Identify which cell holds the provided text, then report its [x, y] central coordinate. 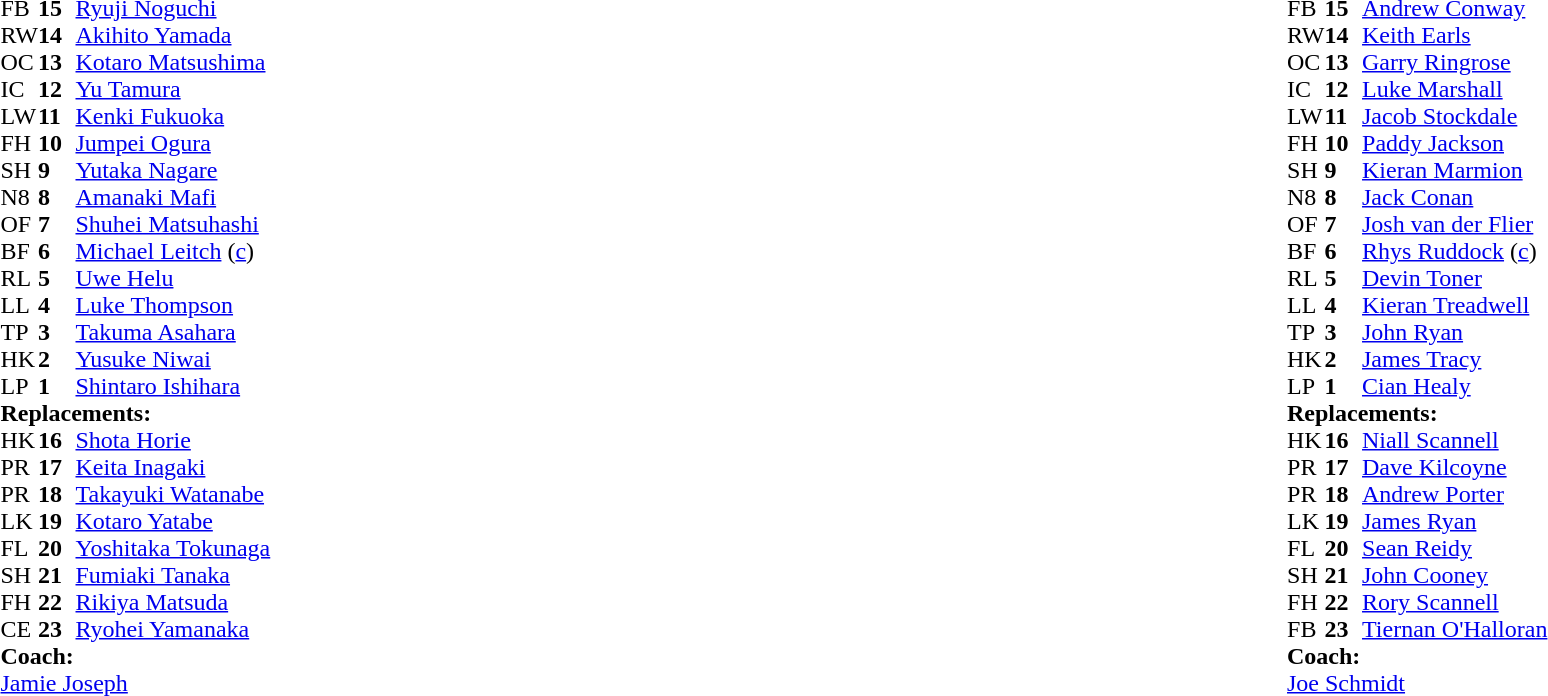
FB [1306, 630]
Fumiaki Tanaka [174, 576]
Akihito Yamada [174, 36]
Ryohei Yamanaka [174, 630]
Tiernan O'Halloran [1454, 630]
Luke Thompson [174, 306]
Rikiya Matsuda [174, 602]
John Ryan [1454, 332]
Rory Scannell [1454, 602]
Kieran Treadwell [1454, 306]
James Tracy [1454, 360]
Kotaro Matsushima [174, 62]
Yutaka Nagare [174, 170]
Amanaki Mafi [174, 198]
Yu Tamura [174, 90]
Uwe Helu [174, 278]
John Cooney [1454, 576]
Shintaro Ishihara [174, 386]
Paddy Jackson [1454, 144]
Keita Inagaki [174, 468]
CE [19, 630]
Devin Toner [1454, 278]
Garry Ringrose [1454, 62]
Josh van der Flier [1454, 224]
Cian Healy [1454, 386]
Yusuke Niwai [174, 360]
Jumpei Ogura [174, 144]
Andrew Porter [1454, 494]
Takayuki Watanabe [174, 494]
Shuhei Matsuhashi [174, 224]
Kenki Fukuoka [174, 116]
Jacob Stockdale [1454, 116]
Luke Marshall [1454, 90]
Rhys Ruddock (c) [1454, 252]
Yoshitaka Tokunaga [174, 548]
Takuma Asahara [174, 332]
Michael Leitch (c) [174, 252]
Shota Horie [174, 440]
Dave Kilcoyne [1454, 468]
James Ryan [1454, 522]
Sean Reidy [1454, 548]
Kieran Marmion [1454, 170]
Keith Earls [1454, 36]
Kotaro Yatabe [174, 522]
Jack Conan [1454, 198]
Niall Scannell [1454, 440]
